Locate the cell with the specified text and output its (x, y) center coordinate. 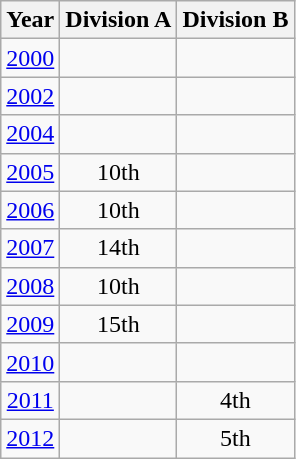
2012 (30, 438)
2008 (30, 286)
5th (236, 438)
2004 (30, 134)
2005 (30, 172)
14th (118, 248)
2000 (30, 58)
2007 (30, 248)
Division A (118, 20)
Year (30, 20)
2009 (30, 324)
4th (236, 400)
Division B (236, 20)
2011 (30, 400)
2006 (30, 210)
15th (118, 324)
2010 (30, 362)
2002 (30, 96)
